Extract the (x, y) coordinate from the center of the cell holding the provided text.  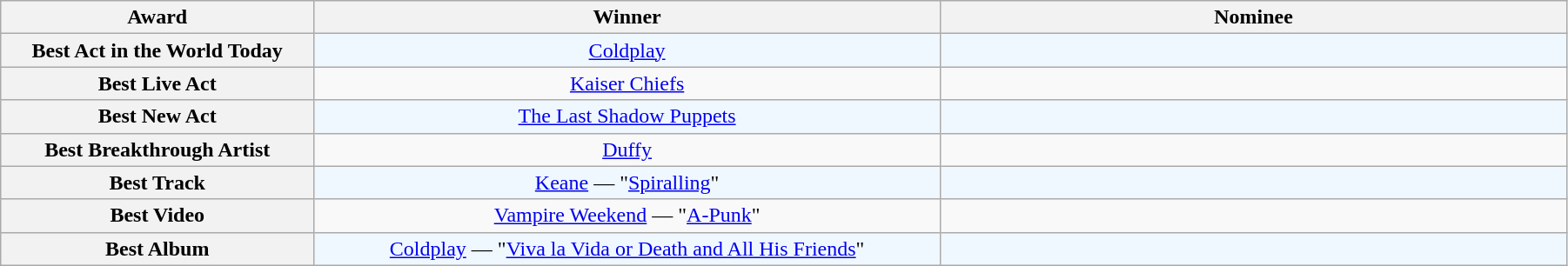
Vampire Weekend — "A-Punk" (627, 216)
Winner (627, 17)
Keane — "Spiralling" (627, 183)
Best Act in the World Today (157, 50)
Best Album (157, 249)
Coldplay (627, 50)
Award (157, 17)
Best New Act (157, 116)
Best Video (157, 216)
Coldplay — "Viva la Vida or Death and All His Friends" (627, 249)
Best Live Act (157, 83)
Kaiser Chiefs (627, 83)
The Last Shadow Puppets (627, 116)
Duffy (627, 150)
Best Breakthrough Artist (157, 150)
Best Track (157, 183)
Nominee (1254, 17)
